Detect which cell encompasses the target text, then output its (X, Y) center coordinate. 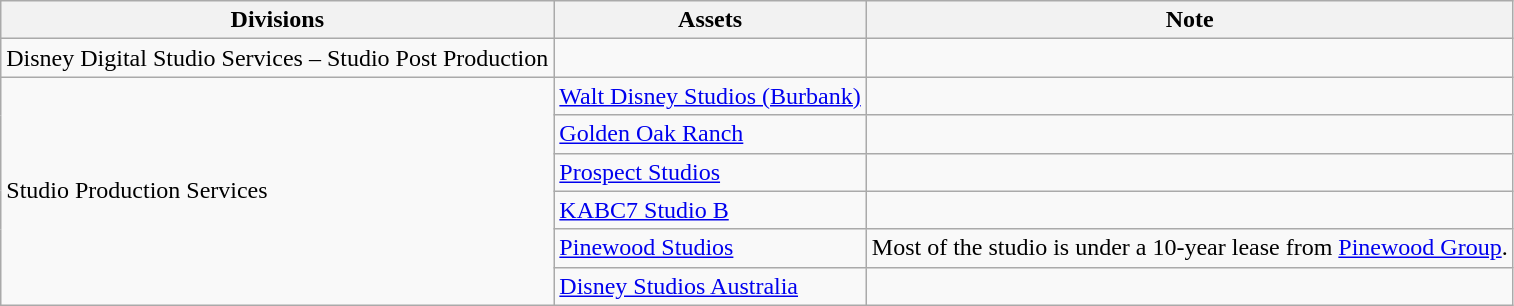
Studio Production Services (278, 191)
Note (1190, 20)
Most of the studio is under a 10-year lease from Pinewood Group. (1190, 248)
Golden Oak Ranch (710, 134)
Pinewood Studios (710, 248)
Assets (710, 20)
Disney Studios Australia (710, 286)
KABC7 Studio B (710, 210)
Prospect Studios (710, 172)
Disney Digital Studio Services – Studio Post Production (278, 58)
Divisions (278, 20)
Walt Disney Studios (Burbank) (710, 96)
